Capture the cell that displays the provided text and extract its (X, Y) central coordinate. 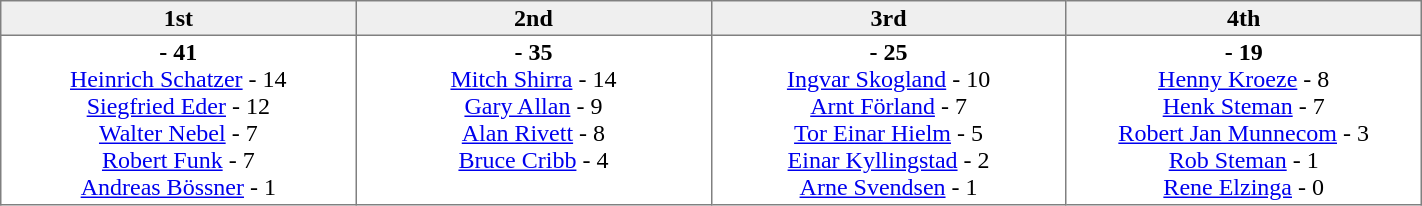
1st (178, 18)
- 41Heinrich Schatzer - 14Siegfried Eder - 12Walter Nebel - 7Robert Funk - 7Andreas Bössner - 1 (178, 120)
3rd (888, 18)
- 35Mitch Shirra - 14Gary Allan - 9Alan Rivett - 8Bruce Cribb - 4 (534, 120)
2nd (534, 18)
- 19Henny Kroeze - 8Henk Steman - 7Robert Jan Munnecom - 3Rob Steman - 1Rene Elzinga - 0 (1244, 120)
4th (1244, 18)
- 25Ingvar Skogland - 10Arnt Förland - 7Tor Einar Hielm - 5Einar Kyllingstad - 2Arne Svendsen - 1 (888, 120)
